Pinpoint the cell where the given text exists, returning its (x, y) midpoint coordinate. 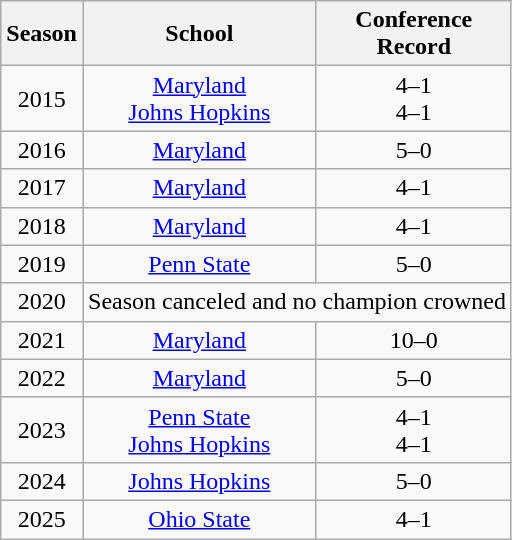
2024 (42, 481)
2022 (42, 378)
2017 (42, 188)
MarylandJohns Hopkins (199, 98)
2025 (42, 519)
2018 (42, 226)
2015 (42, 98)
Penn StateJohns Hopkins (199, 430)
School (199, 34)
Season canceled and no champion crowned (296, 302)
Johns Hopkins (199, 481)
2020 (42, 302)
Season (42, 34)
2021 (42, 340)
2019 (42, 264)
Penn State (199, 264)
Ohio State (199, 519)
10–0 (414, 340)
ConferenceRecord (414, 34)
2016 (42, 150)
2023 (42, 430)
